Pinpoint the cell where the given text exists, returning its [X, Y] midpoint coordinate. 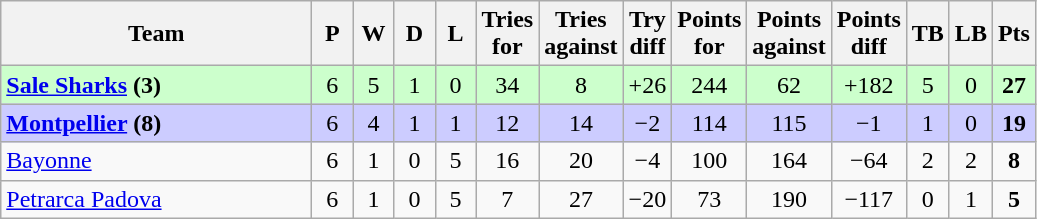
20 [581, 161]
12 [508, 123]
164 [789, 161]
−2 [648, 123]
7 [508, 199]
P [332, 34]
−117 [868, 199]
62 [789, 85]
Points for [710, 34]
Tries for [508, 34]
19 [1014, 123]
L [456, 34]
4 [374, 123]
14 [581, 123]
W [374, 34]
Montpellier (8) [156, 123]
−1 [868, 123]
16 [508, 161]
Petrarca Padova [156, 199]
−20 [648, 199]
100 [710, 161]
244 [710, 85]
Bayonne [156, 161]
−4 [648, 161]
Tries against [581, 34]
Points against [789, 34]
Sale Sharks (3) [156, 85]
Team [156, 34]
−64 [868, 161]
Points diff [868, 34]
Try diff [648, 34]
+26 [648, 85]
Pts [1014, 34]
114 [710, 123]
115 [789, 123]
TB [928, 34]
LB [970, 34]
73 [710, 199]
190 [789, 199]
D [414, 34]
+182 [868, 85]
34 [508, 85]
